Return the [x, y] coordinate for the center point of the cell that contains the specified text.  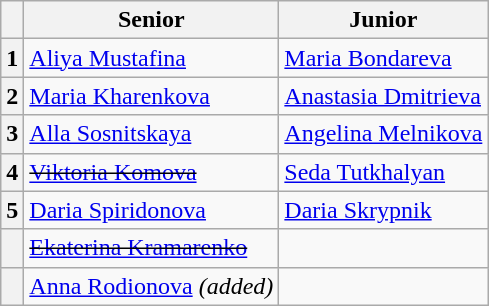
Maria Bondareva [384, 58]
Aliya Mustafina [152, 58]
Anastasia Dmitrieva [384, 96]
Senior [152, 20]
Daria Spiridonova [152, 210]
Anna Rodionova (added) [152, 286]
2 [12, 96]
Viktoria Komova [152, 172]
Maria Kharenkova [152, 96]
Junior [384, 20]
Daria Skrypnik [384, 210]
Seda Tutkhalyan [384, 172]
Angelina Melnikova [384, 134]
Alla Sosnitskaya [152, 134]
Ekaterina Kramarenko [152, 248]
1 [12, 58]
3 [12, 134]
5 [12, 210]
4 [12, 172]
